Capture the cell that displays the provided text and extract its [x, y] central coordinate. 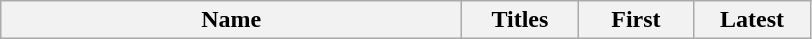
First [636, 20]
Titles [520, 20]
Latest [752, 20]
Name [232, 20]
